Determine the (x, y) coordinate at the center of the cell enclosing the given text.  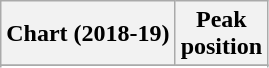
Peakposition (221, 34)
Chart (2018-19) (88, 34)
